Scan for the cell matching the given text and deliver its (X, Y) coordinate at center. 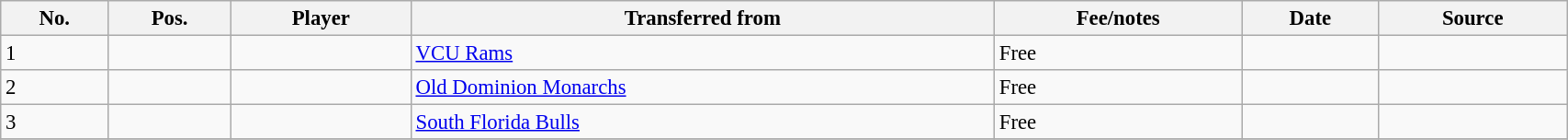
VCU Rams (702, 53)
Pos. (170, 18)
Transferred from (702, 18)
No. (55, 18)
Fee/notes (1118, 18)
3 (55, 122)
Player (321, 18)
Source (1473, 18)
1 (55, 53)
Old Dominion Monarchs (702, 87)
South Florida Bulls (702, 122)
Date (1310, 18)
2 (55, 87)
